Capture the cell that displays the provided text and extract its (x, y) central coordinate. 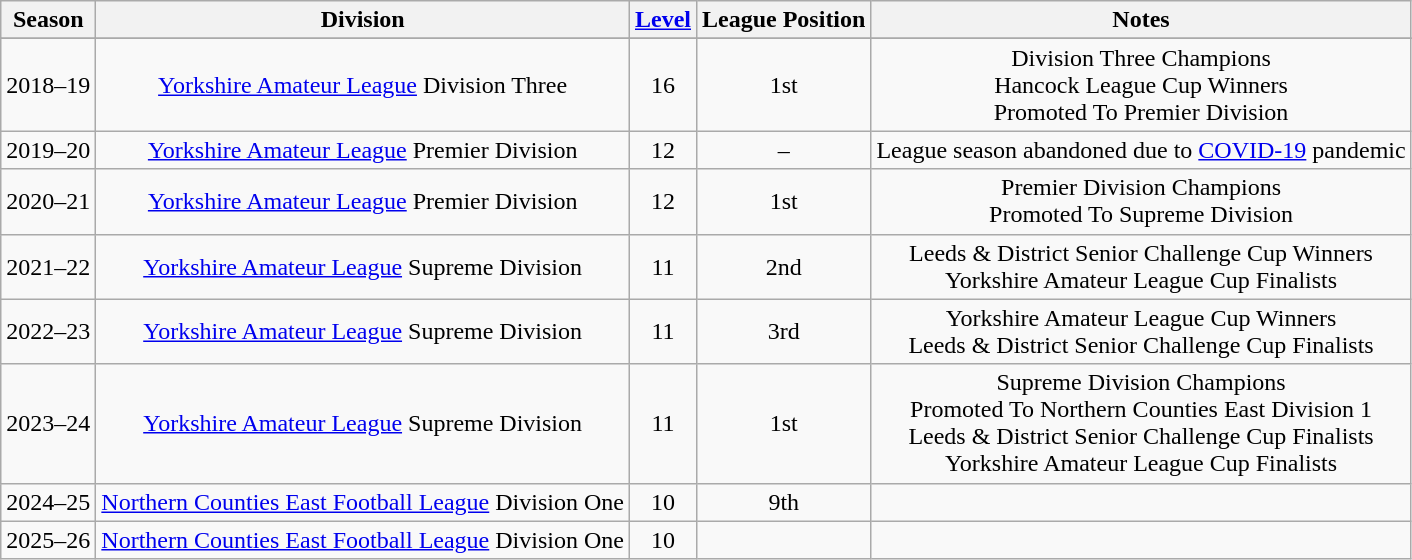
2024–25 (48, 502)
2020–21 (48, 202)
– (784, 150)
Season (48, 20)
2022–23 (48, 332)
3rd (784, 332)
9th (784, 502)
League season abandoned due to COVID-19 pandemic (1141, 150)
Yorkshire Amateur League Division Three (363, 85)
2021–22 (48, 266)
Leeds & District Senior Challenge Cup WinnersYorkshire Amateur League Cup Finalists (1141, 266)
Division Three ChampionsHancock League Cup WinnersPromoted To Premier Division (1141, 85)
2nd (784, 266)
Premier Division ChampionsPromoted To Supreme Division (1141, 202)
2025–26 (48, 540)
Division (363, 20)
League Position (784, 20)
2023–24 (48, 424)
Yorkshire Amateur League Cup WinnersLeeds & District Senior Challenge Cup Finalists (1141, 332)
Level (662, 20)
16 (662, 85)
Notes (1141, 20)
2018–19 (48, 85)
2019–20 (48, 150)
